Search for the cell housing the specified text and yield its [x, y] center coordinate. 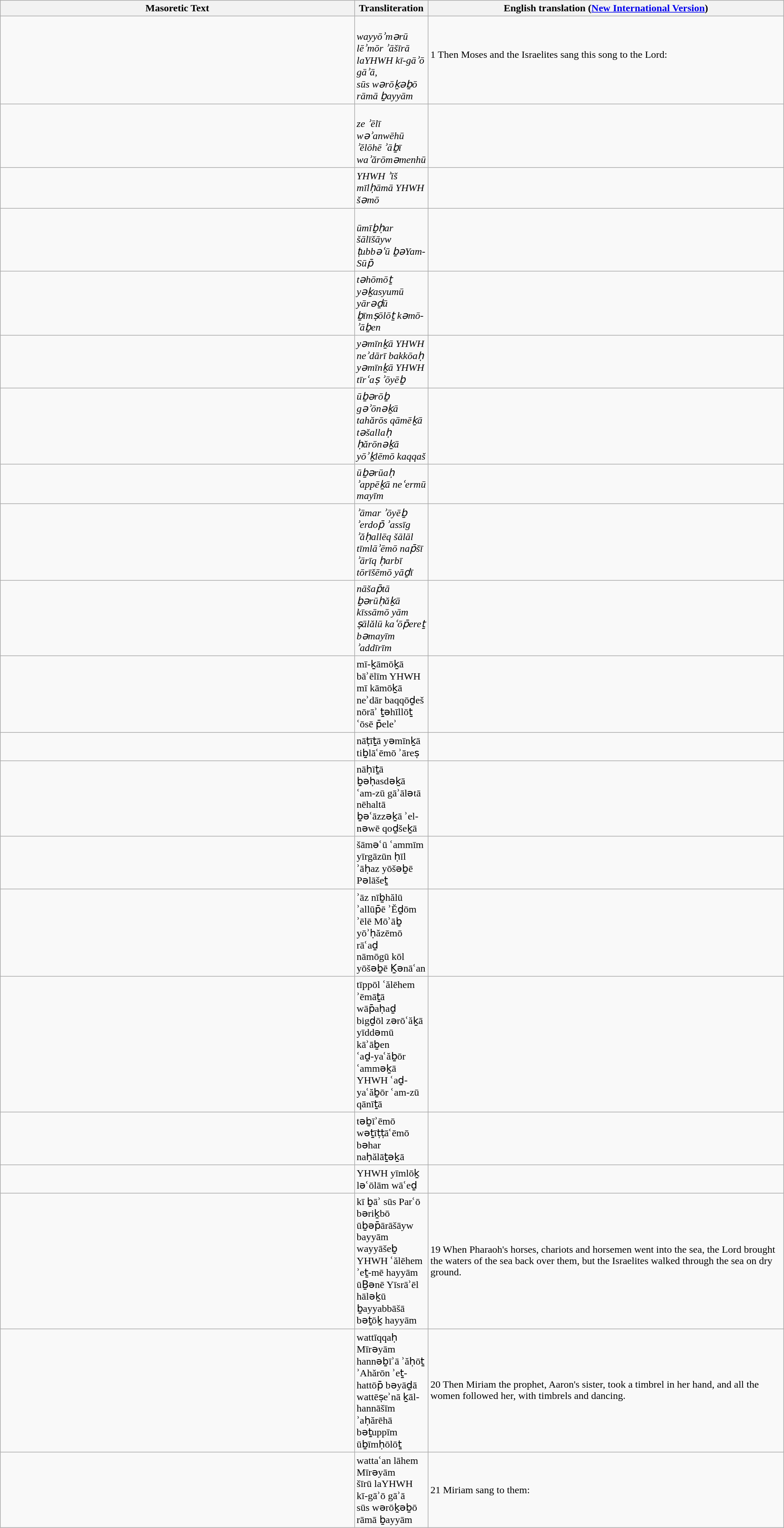
ze ʾēlī wəʾanwēhū ʾĕlōhē ʾāḇī waʾărōməmenhū [391, 136]
šāməʿū ʿammīm yīrgāzūn ḥīl ʾāḥaz yōšəḇē Pəlāšeṯ [391, 862]
ʾāz nīḇhălū ʾallūp̄ē ʾĔḏōm ʾēlē Mōʾāḇ yōʾḥăzēmō rāʿaḏnāmōgū kōl yōšəḇē Ḵənāʿan [391, 933]
təhōmōṯ yəḵasyumū yārəḏū ḇīmṣōlōṯ kəmō-ʾāḇen [391, 303]
21 Miriam sang to them: [606, 1490]
wayyōʾmərū lēʾmōr ʾāšīrā laYHWH kī-gāʾō gāʾā,sūs wərōḵəḇō rāmā ḇayyām [391, 60]
təḇīʾēmō wəṯīṭṭāʿēmō bəhar naḥălāṯəḵā [391, 1139]
kī ḇāʾ sūs Parʿō bəriḵbō ūḇəp̄ārāšāyw bayyām wayyāšeḇ YHWH ʿălēhem ʾeṯ-mē hayyām ūḆənē Yīsrāʾēl hāləḵū ḇayyabbāšā bəṯōḵ hayyām [391, 1261]
wattaʿan lāhem Mīrəyāmšīrū laYHWH kī-gāʾō gāʾāsūs wərōḵəḇō rāmā ḇayyām [391, 1490]
nāṭīṯā yəmīnḵā tiḇlāʿēmō ʾāreṣ [391, 747]
yəmīnḵā YHWH neʾdārī bakkōaḥyəmīnḵā YHWH tīrʿaṣ ʾōyēḇ [391, 362]
mī-ḵāmōḵā bāʾēlīm YHWHmī kāmōḵā neʾdār baqqōḏešnōrāʾ ṯəhīllōṯ ʿōsē p̄eleʾ‎ [391, 694]
1 Then Moses and the Israelites sang this song to the Lord: [606, 60]
English translation (New International Version) [606, 8]
YHWH ʾīš mīlḥāmā YHWH šəmō [391, 188]
20 Then Miriam the prophet, Aaron's sister, took a timbrel in her hand, and all the women followed her, with timbrels and dancing. [606, 1390]
tīppōl ʿălēhem ʾēmāṯā wāp̄aḥaḏbigḏōl zərōʿăḵā yīddəmū kāʾāḇenʿaḏ-yaʿăḇōr ʿamməḵā YHWH ʿaḏ-yaʿăḇōr ʿam-zū qānīṯā [391, 1044]
ʾāmar ʾōyēḇ ʾerdop̄ ʾassīgʾăḥallēq šālāl tīmlāʾēmō nap̄šīʾārīq ḥarbī tōrīšēmō yāḏī‎ [391, 542]
YHWH yīmlōḵ ləʿōlām wāʿeḏ [391, 1179]
ūḇərōḇ gəʾōnəḵā tahărōs qāmēḵātəšallaḥ ḥărōnəḵā yōʾḵlēmō kaqqaš [391, 426]
Masoretic Text [178, 8]
ūḇərūaḥ ʾappēḵā neʿermū mayīm [391, 484]
Transliteration [391, 8]
ūmīḇḥar šālīšāyw ṭubbəʿū ḇəYam-Sūp̄ [391, 240]
wattīqqaḥ Mīrəyām hannəḇīʾā ʾăḥōṯ ʾAhărōn ʾeṯ-hattōp̄ bəyāḏā wattēṣeʾnā ḵāl-hannāšīm ʾaḥărēhā bəṯuppīm ūḇīmḥōlōṯ [391, 1390]
nāḥīṯā ḇəḥasdəḵā ʿam-zū gāʾālətānēhaltā ḇəʿāzzəḵā ʾel-nəwē qoḏšeḵā‎ [391, 799]
nāšap̄tā ḇərūḥăḵā kīssāmō yāmṣālălū kaʿōp̄ereṯ bəmayīm ʾaddīrīm [391, 618]
